Pinpoint the cell where the given text exists, returning its [X, Y] midpoint coordinate. 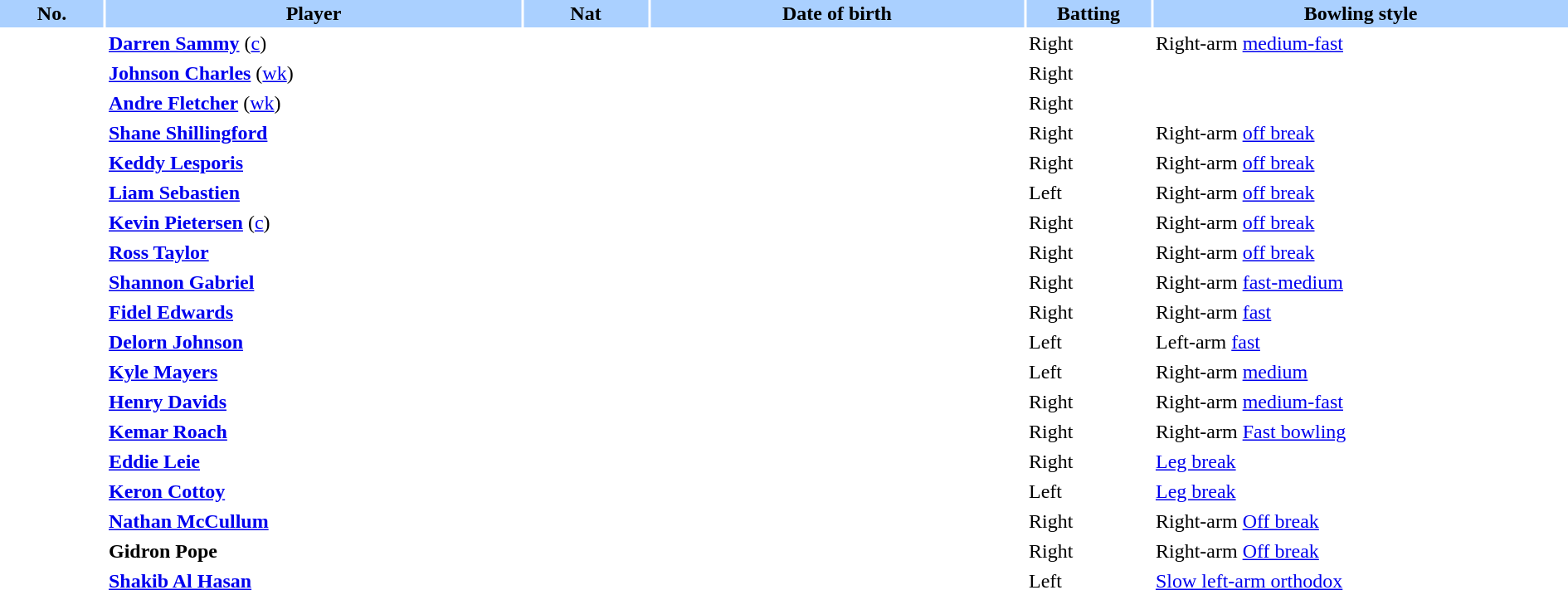
Right-arm fast [1361, 312]
Kyle Mayers [314, 372]
Liam Sebastien [314, 193]
Shane Shillingford [314, 133]
Batting [1088, 13]
Ross Taylor [314, 252]
Darren Sammy (c) [314, 43]
Bowling style [1361, 13]
Keddy Lesporis [314, 163]
Nathan McCullum [314, 521]
Kevin Pietersen (c) [314, 222]
Delorn Johnson [314, 342]
Right-arm fast-medium [1361, 282]
Player [314, 13]
Kemar Roach [314, 432]
No. [51, 13]
Keron Cottoy [314, 491]
Henry Davids [314, 402]
Gidron Pope [314, 551]
Eddie Leie [314, 461]
Date of birth [837, 13]
Right-arm medium [1361, 372]
Johnson Charles (wk) [314, 73]
Andre Fletcher (wk) [314, 103]
Nat [586, 13]
Right-arm Fast bowling [1361, 432]
Shannon Gabriel [314, 282]
Fidel Edwards [314, 312]
Left-arm fast [1361, 342]
